Locate the cell with the specified text and output its (x, y) center coordinate. 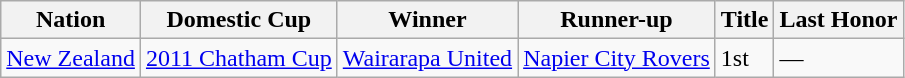
1st (744, 58)
Napier City Rovers (617, 58)
Title (744, 20)
Nation (71, 20)
— (838, 58)
Last Honor (838, 20)
Domestic Cup (238, 20)
Winner (427, 20)
2011 Chatham Cup (238, 58)
New Zealand (71, 58)
Wairarapa United (427, 58)
Runner-up (617, 20)
